Provide the (X, Y) coordinate of the cell's center where the given text is located.  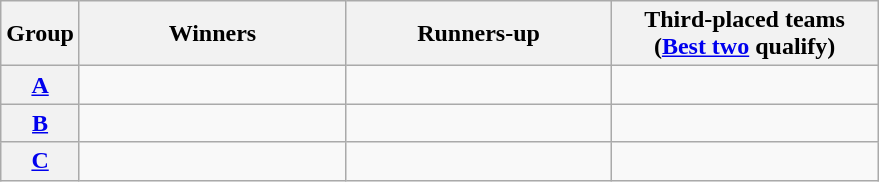
Runners-up (478, 34)
B (40, 123)
C (40, 161)
A (40, 85)
Group (40, 34)
Third-placed teams(Best two qualify) (745, 34)
Winners (212, 34)
